Search for the cell housing the specified text and yield its [x, y] center coordinate. 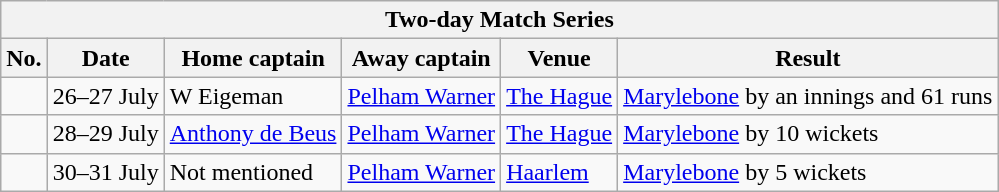
Anthony de Beus [253, 134]
Result [808, 58]
No. [24, 58]
Two-day Match Series [500, 20]
Date [106, 58]
26–27 July [106, 96]
Marylebone by an innings and 61 runs [808, 96]
Venue [560, 58]
Marylebone by 5 wickets [808, 172]
Not mentioned [253, 172]
Marylebone by 10 wickets [808, 134]
28–29 July [106, 134]
Haarlem [560, 172]
Home captain [253, 58]
Away captain [422, 58]
W Eigeman [253, 96]
30–31 July [106, 172]
